Provide the (X, Y) coordinate of the cell's center where the given text is located.  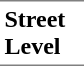
Street Level (42, 33)
